Pinpoint the cell where the given text exists, returning its [X, Y] midpoint coordinate. 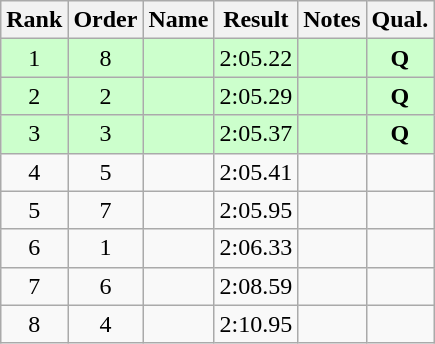
2:05.22 [256, 58]
Name [178, 20]
2:08.59 [256, 286]
Rank [34, 20]
2:05.41 [256, 172]
2:05.37 [256, 134]
2:05.95 [256, 210]
Order [106, 20]
Qual. [400, 20]
2:05.29 [256, 96]
2:06.33 [256, 248]
Notes [332, 20]
2:10.95 [256, 324]
Result [256, 20]
